Detect which cell encompasses the target text, then output its (x, y) center coordinate. 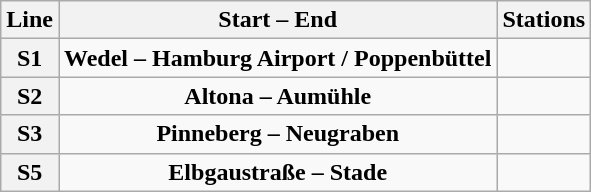
Stations (544, 20)
Altona – Aumühle (277, 96)
Line (30, 20)
S1 (30, 58)
Wedel – Hamburg Airport / Poppenbüttel (277, 58)
Start – End (277, 20)
Elbgaustraße – Stade (277, 172)
S5 (30, 172)
S3 (30, 134)
Pinneberg – Neugraben (277, 134)
S2 (30, 96)
